Search for the cell housing the specified text and yield its [x, y] center coordinate. 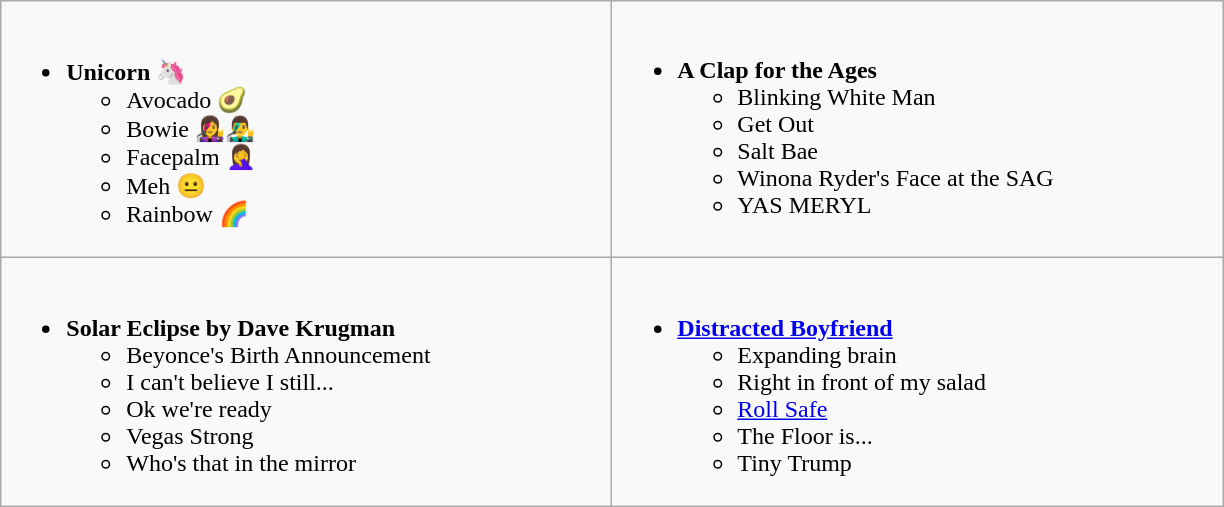
A Clap for the AgesBlinking White ManGet OutSalt BaeWinona Ryder's Face at the SAGYAS MERYL [918, 130]
Solar Eclipse by Dave KrugmanBeyonce's Birth AnnouncementI can't believe I still...Ok we're readyVegas StrongWho's that in the mirror [306, 382]
Unicorn 🦄Avocado 🥑Bowie 👩‍🎤👨‍🎤Facepalm 🤦‍♀️Meh 😐Rainbow 🌈 [306, 130]
Distracted BoyfriendExpanding brainRight in front of my saladRoll SafeThe Floor is...Tiny Trump [918, 382]
